Provide the [x, y] coordinate of the cell's center where the given text is located.  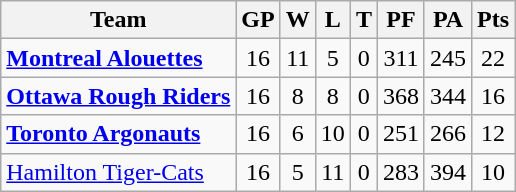
12 [494, 134]
344 [448, 96]
PA [448, 20]
PF [400, 20]
266 [448, 134]
251 [400, 134]
Ottawa Rough Riders [118, 96]
311 [400, 58]
245 [448, 58]
368 [400, 96]
Hamilton Tiger-Cats [118, 172]
W [298, 20]
394 [448, 172]
Team [118, 20]
Pts [494, 20]
T [364, 20]
283 [400, 172]
GP [258, 20]
22 [494, 58]
Montreal Alouettes [118, 58]
Toronto Argonauts [118, 134]
6 [298, 134]
L [332, 20]
